Capture the cell that displays the provided text and extract its (x, y) central coordinate. 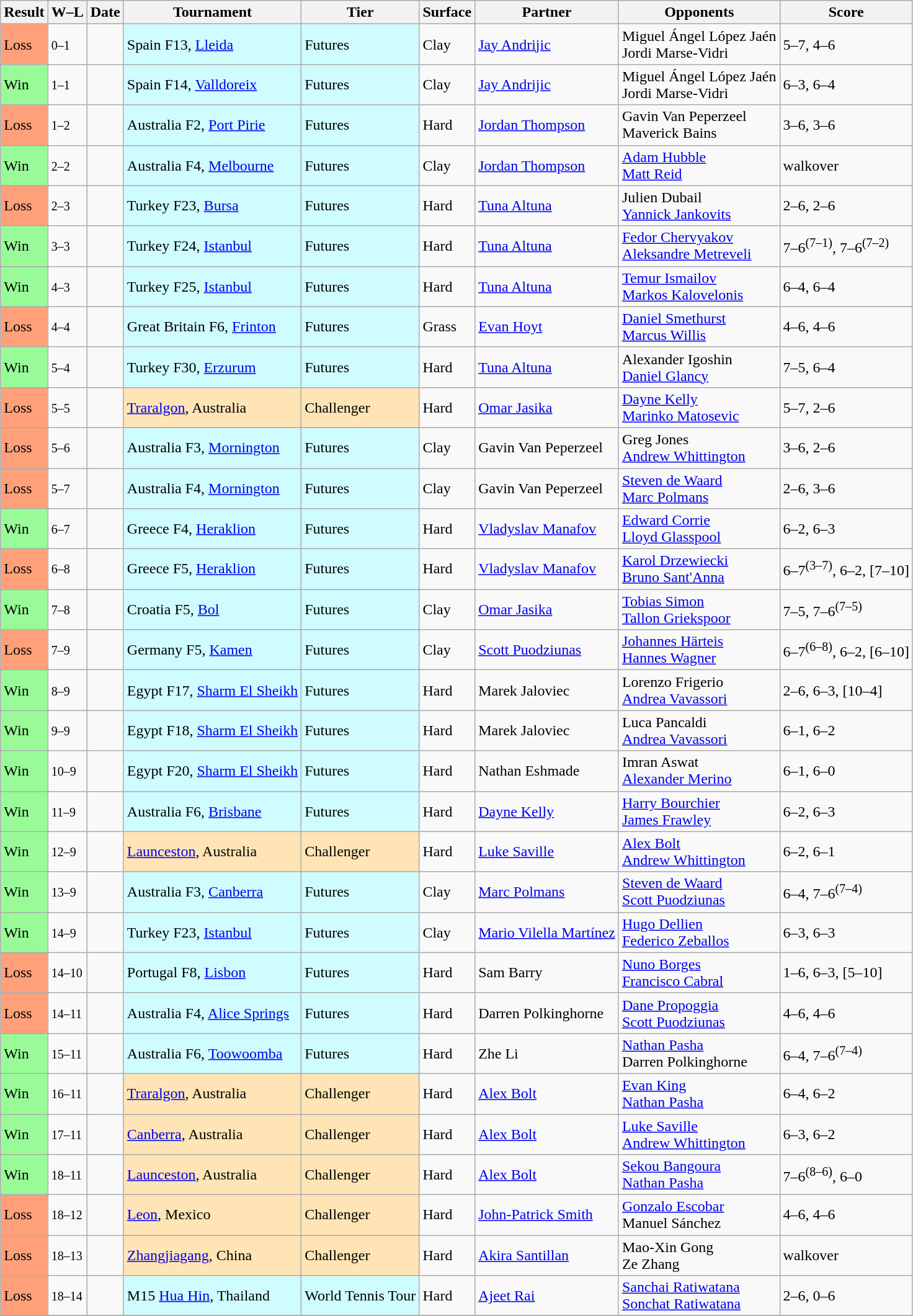
Egypt F20, Sharm El Sheikh (212, 771)
3–3 (67, 246)
Spain F13, Lleida (212, 45)
Tier (360, 12)
Luke Saville Andrew Whittington (699, 1134)
Steven de Waard Marc Polmans (699, 488)
Daniel Smethurst Marcus Willis (699, 326)
Egypt F18, Sharm El Sheikh (212, 731)
10–9 (67, 771)
17–11 (67, 1134)
Alex Bolt Andrew Whittington (699, 851)
11–9 (67, 812)
5–4 (67, 367)
Turkey F30, Erzurum (212, 367)
Australia F3, Canberra (212, 892)
Date (105, 12)
Zhe Li (547, 1054)
2–3 (67, 206)
Luke Saville (547, 851)
Turkey F23, Bursa (212, 206)
Hugo Dellien Federico Zeballos (699, 932)
Zhangjiagang, China (212, 1256)
1–6, 6–3, [5–10] (846, 973)
Scott Puodziunas (547, 650)
7–5, 6–4 (846, 367)
2–6, 2–6 (846, 206)
Sanchai Ratiwatana Sonchat Ratiwatana (699, 1296)
Greg Jones Andrew Whittington (699, 448)
Tobias Simon Tallon Griekspoor (699, 609)
M15 Hua Hin, Thailand (212, 1296)
Steven de Waard Scott Puodziunas (699, 892)
14–10 (67, 973)
Great Britain F6, Frinton (212, 326)
Luca Pancaldi Andrea Vavassori (699, 731)
Gonzalo Escobar Manuel Sánchez (699, 1215)
Lorenzo Frigerio Andrea Vavassori (699, 690)
Tournament (212, 12)
Opponents (699, 12)
7–6(8–6), 6–0 (846, 1175)
Greece F4, Heraklion (212, 529)
0–1 (67, 45)
6–1, 6–2 (846, 731)
Sekou Bangoura Nathan Pasha (699, 1175)
2–6, 6–3, [10–4] (846, 690)
Australia F4, Mornington (212, 488)
Mao-Xin Gong Ze Zhang (699, 1256)
6–4, 6–2 (846, 1093)
7–9 (67, 650)
5–7 (67, 488)
Turkey F25, Istanbul (212, 287)
Turkey F24, Istanbul (212, 246)
6–4, 6–4 (846, 287)
Marc Polmans (547, 892)
Julien Dubail Yannick Jankovits (699, 206)
Result (24, 12)
14–9 (67, 932)
Leon, Mexico (212, 1215)
Fedor Chervyakov Aleksandre Metreveli (699, 246)
W–L (67, 12)
6–2, 6–1 (846, 851)
Germany F5, Kamen (212, 650)
1–2 (67, 125)
16–11 (67, 1093)
Imran Aswat Alexander Merino (699, 771)
Gavin Van Peperzeel Maverick Bains (699, 125)
Karol Drzewiecki Bruno Sant'Anna (699, 570)
4–3 (67, 287)
6–1, 6–0 (846, 771)
Australia F6, Toowoomba (212, 1054)
Darren Polkinghorne (547, 1013)
Spain F14, Valldoreix (212, 84)
8–9 (67, 690)
7–8 (67, 609)
6–7 (67, 529)
Australia F4, Melbourne (212, 165)
3–6, 2–6 (846, 448)
Portugal F8, Lisbon (212, 973)
14–11 (67, 1013)
5–7, 2–6 (846, 407)
5–7, 4–6 (846, 45)
5–6 (67, 448)
Adam Hubble Matt Reid (699, 165)
1–1 (67, 84)
Akira Santillan (547, 1256)
Alexander Igoshin Daniel Glancy (699, 367)
Australia F4, Alice Springs (212, 1013)
Nathan Pasha Darren Polkinghorne (699, 1054)
6–8 (67, 570)
Nuno Borges Francisco Cabral (699, 973)
6–3, 6–2 (846, 1134)
18–12 (67, 1215)
Dane Propoggia Scott Puodziunas (699, 1013)
Egypt F17, Sharm El Sheikh (212, 690)
6–3, 6–4 (846, 84)
Canberra, Australia (212, 1134)
Surface (447, 12)
Edward Corrie Lloyd Glasspool (699, 529)
15–11 (67, 1054)
Evan Hoyt (547, 326)
Temur Ismailov Markos Kalovelonis (699, 287)
9–9 (67, 731)
2–6, 3–6 (846, 488)
Score (846, 12)
4–4 (67, 326)
5–5 (67, 407)
Grass (447, 326)
Mario Vilella Martínez (547, 932)
Australia F6, Brisbane (212, 812)
Australia F3, Mornington (212, 448)
18–13 (67, 1256)
6–7(6–8), 6–2, [6–10] (846, 650)
12–9 (67, 851)
Australia F2, Port Pirie (212, 125)
7–6(7–1), 7–6(7–2) (846, 246)
13–9 (67, 892)
John-Patrick Smith (547, 1215)
18–11 (67, 1175)
7–5, 7–6(7–5) (846, 609)
3–6, 3–6 (846, 125)
6–3, 6–3 (846, 932)
Dayne Kelly (547, 812)
Croatia F5, Bol (212, 609)
Harry Bourchier James Frawley (699, 812)
Dayne Kelly Marinko Matosevic (699, 407)
World Tennis Tour (360, 1296)
Greece F5, Heraklion (212, 570)
Ajeet Rai (547, 1296)
Nathan Eshmade (547, 771)
Partner (547, 12)
Evan King Nathan Pasha (699, 1093)
Johannes Härteis Hannes Wagner (699, 650)
18–14 (67, 1296)
2–6, 0–6 (846, 1296)
Turkey F23, Istanbul (212, 932)
2–2 (67, 165)
Sam Barry (547, 973)
6–7(3–7), 6–2, [7–10] (846, 570)
